Detect which cell encompasses the target text, then output its [X, Y] center coordinate. 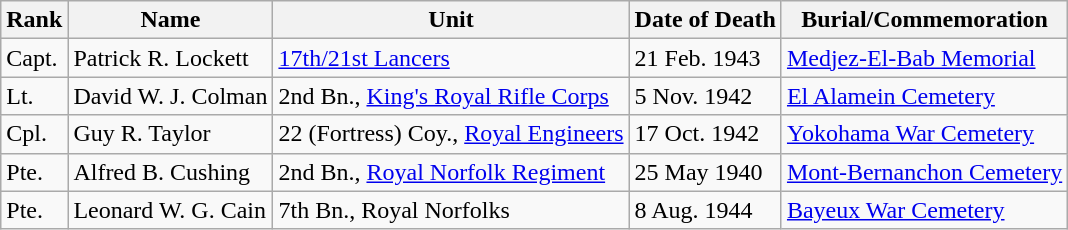
David W. J. Colman [170, 96]
Alfred B. Cushing [170, 172]
17th/21st Lancers [451, 58]
Yokohama War Cemetery [924, 134]
Guy R. Taylor [170, 134]
17 Oct. 1942 [705, 134]
Capt. [34, 58]
Cpl. [34, 134]
21 Feb. 1943 [705, 58]
25 May 1940 [705, 172]
El Alamein Cemetery [924, 96]
Burial/Commemoration [924, 20]
Lt. [34, 96]
Rank [34, 20]
2nd Bn., King's Royal Rifle Corps [451, 96]
Bayeux War Cemetery [924, 210]
Name [170, 20]
7th Bn., Royal Norfolks [451, 210]
Leonard W. G. Cain [170, 210]
Medjez-El-Bab Memorial [924, 58]
Mont-Bernanchon Cemetery [924, 172]
Patrick R. Lockett [170, 58]
22 (Fortress) Coy., Royal Engineers [451, 134]
2nd Bn., Royal Norfolk Regiment [451, 172]
Unit [451, 20]
Date of Death [705, 20]
5 Nov. 1942 [705, 96]
8 Aug. 1944 [705, 210]
